Capture the cell that displays the provided text and extract its [x, y] central coordinate. 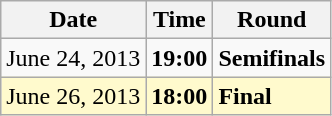
Date [74, 20]
Time [180, 20]
June 26, 2013 [74, 96]
Final [272, 96]
18:00 [180, 96]
Semifinals [272, 58]
19:00 [180, 58]
Round [272, 20]
June 24, 2013 [74, 58]
